Capture the cell that displays the provided text and extract its (X, Y) central coordinate. 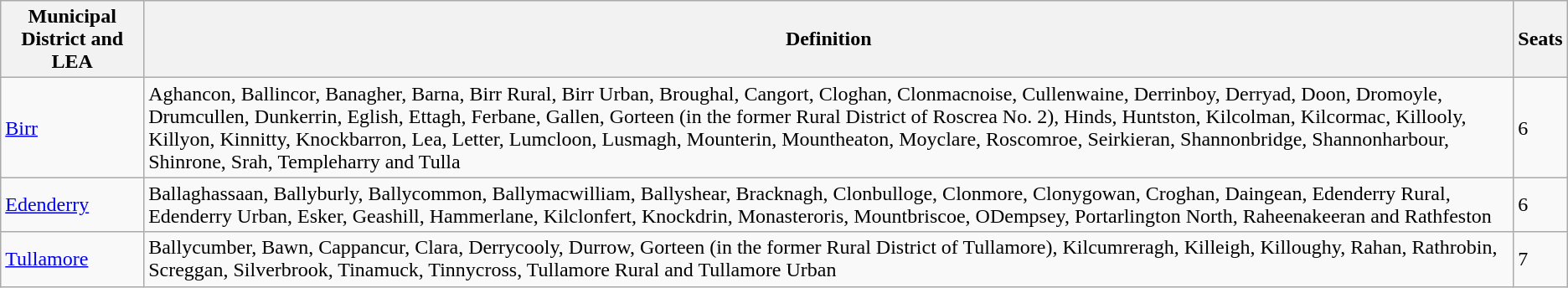
Tullamore (72, 260)
7 (1540, 260)
Municipal District and LEA (72, 39)
Seats (1540, 39)
Edenderry (72, 204)
Definition (829, 39)
Birr (72, 127)
